Provide the (X, Y) coordinate of the cell's center where the given text is located.  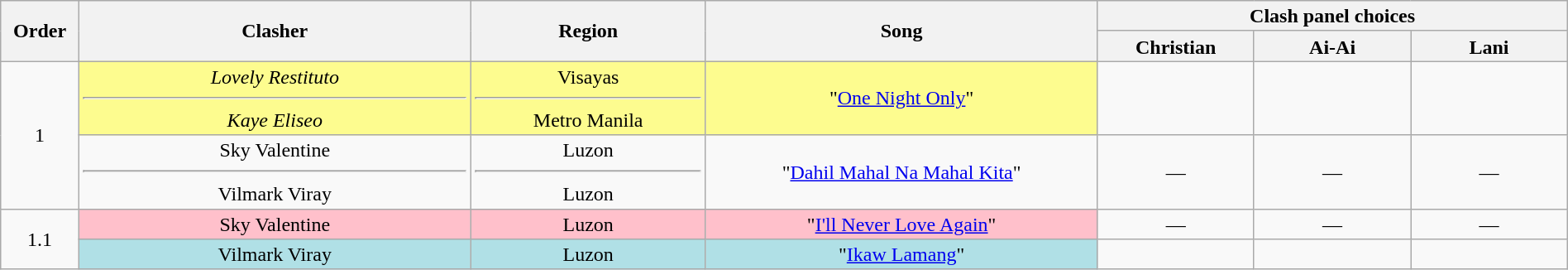
1.1 (40, 239)
LuzonLuzon (588, 172)
Lani (1489, 46)
Lovely RestitutoKaye Eliseo (275, 98)
Christian (1176, 46)
Clash panel choices (1332, 17)
Sky ValentineVilmark Viray (275, 172)
VisayasMetro Manila (588, 98)
Ai-Ai (1331, 46)
Order (40, 31)
"I'll Never Love Again" (901, 224)
Song (901, 31)
Clasher (275, 31)
"Ikaw Lamang" (901, 255)
"One Night Only" (901, 98)
1 (40, 135)
Sky Valentine (275, 224)
Vilmark Viray (275, 255)
"Dahil Mahal Na Mahal Kita" (901, 172)
Region (588, 31)
